Search for the cell housing the specified text and yield its [x, y] center coordinate. 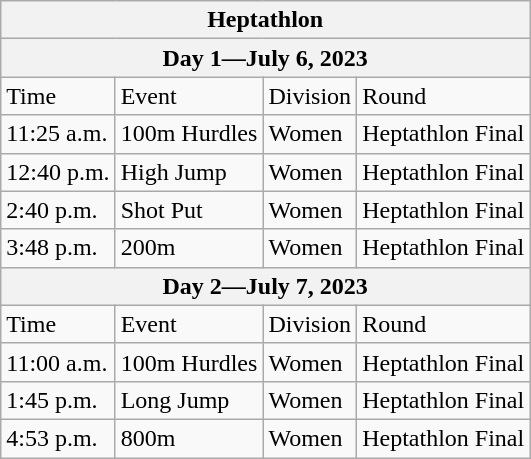
1:45 p.m. [58, 400]
3:48 p.m. [58, 248]
11:25 a.m. [58, 134]
12:40 p.m. [58, 172]
4:53 p.m. [58, 438]
High Jump [189, 172]
200m [189, 248]
800m [189, 438]
Heptathlon [266, 20]
Long Jump [189, 400]
Day 2—July 7, 2023 [266, 286]
Day 1—July 6, 2023 [266, 58]
Shot Put [189, 210]
2:40 p.m. [58, 210]
11:00 a.m. [58, 362]
